Output the (X, Y) coordinate of the center of the cell containing the given text.  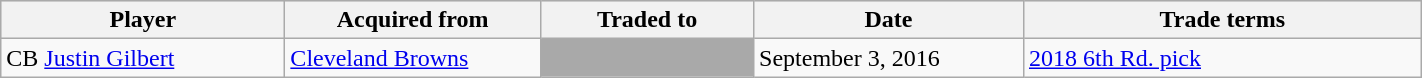
Acquired from (413, 20)
September 3, 2016 (889, 58)
Date (889, 20)
Trade terms (1222, 20)
2018 6th Rd. pick (1222, 58)
Player (143, 20)
Cleveland Browns (413, 58)
CB Justin Gilbert (143, 58)
Traded to (648, 20)
